Detect which cell encompasses the target text, then output its [x, y] center coordinate. 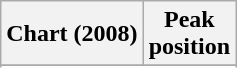
Chart (2008) [72, 34]
Peakposition [189, 34]
